Search for the cell housing the specified text and yield its [x, y] center coordinate. 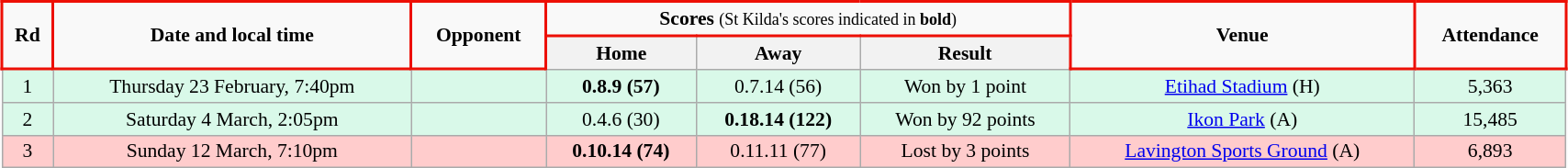
0.18.14 (122) [778, 119]
0.7.14 (56) [778, 85]
Etihad Stadium (H) [1243, 85]
Venue [1243, 36]
Attendance [1491, 36]
Result [966, 52]
Rd [28, 36]
Home [621, 52]
Ikon Park (A) [1243, 119]
Saturday 4 March, 2:05pm [232, 119]
0.4.6 (30) [621, 119]
5,363 [1491, 85]
2 [28, 119]
Lost by 3 points [966, 151]
Thursday 23 February, 7:40pm [232, 85]
Scores (St Kilda's scores indicated in bold) [808, 18]
Away [778, 52]
0.8.9 (57) [621, 85]
Date and local time [232, 36]
Lavington Sports Ground (A) [1243, 151]
0.10.14 (74) [621, 151]
15,485 [1491, 119]
0.11.11 (77) [778, 151]
Opponent [478, 36]
Won by 1 point [966, 85]
3 [28, 151]
1 [28, 85]
Won by 92 points [966, 119]
6,893 [1491, 151]
Sunday 12 March, 7:10pm [232, 151]
